Locate the cell with the specified text and output its [x, y] center coordinate. 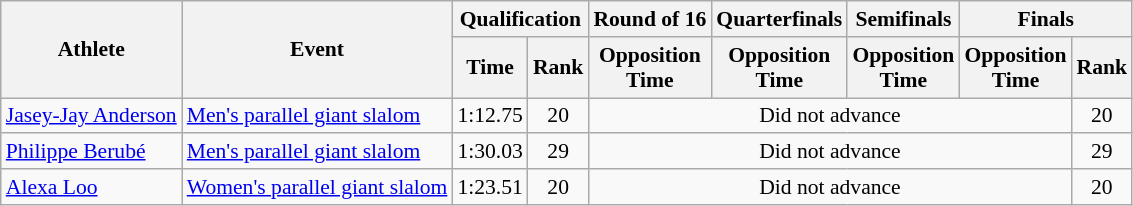
Event [318, 50]
Athlete [92, 50]
Jasey-Jay Anderson [92, 116]
Quarterfinals [779, 19]
1:12.75 [490, 116]
Alexa Loo [92, 187]
1:23.51 [490, 187]
Qualification [520, 19]
Women's parallel giant slalom [318, 187]
Time [490, 68]
Round of 16 [650, 19]
Philippe Berubé [92, 152]
Finals [1046, 19]
1:30.03 [490, 152]
Semifinals [903, 19]
